Locate the cell with the specified text and output its (X, Y) center coordinate. 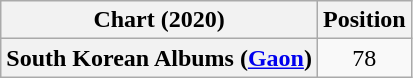
78 (364, 58)
Chart (2020) (160, 20)
South Korean Albums (Gaon) (160, 58)
Position (364, 20)
